Pinpoint the cell where the given text exists, returning its (X, Y) midpoint coordinate. 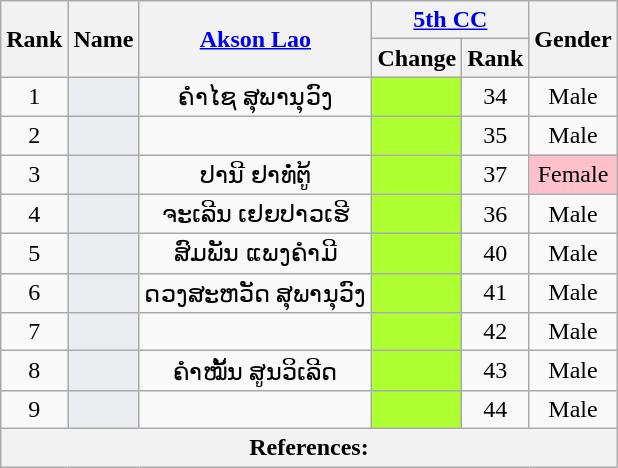
40 (496, 254)
37 (496, 174)
34 (496, 97)
Female (573, 174)
ສົມພັນ ແພງຄຳມີ (256, 254)
ຈະເລີນ ເຢຍປາວເຮີ (256, 214)
Akson Lao (256, 39)
ຄຳໝັ້ນ ສູນວິເລີດ (256, 371)
6 (34, 293)
42 (496, 332)
43 (496, 371)
5th CC (450, 20)
41 (496, 293)
Gender (573, 39)
35 (496, 135)
Change (417, 58)
36 (496, 214)
References: (309, 447)
ປານີ ຢາທໍ່ຕູ້ (256, 174)
ຄຳໄຊ ສຸພານຸວົງ (256, 97)
9 (34, 409)
3 (34, 174)
8 (34, 371)
2 (34, 135)
4 (34, 214)
5 (34, 254)
7 (34, 332)
1 (34, 97)
Name (104, 39)
ດວງສະຫວັດ ສຸພານຸວົງ (256, 293)
44 (496, 409)
